Determine the (x, y) coordinate at the center of the cell enclosing the given text.  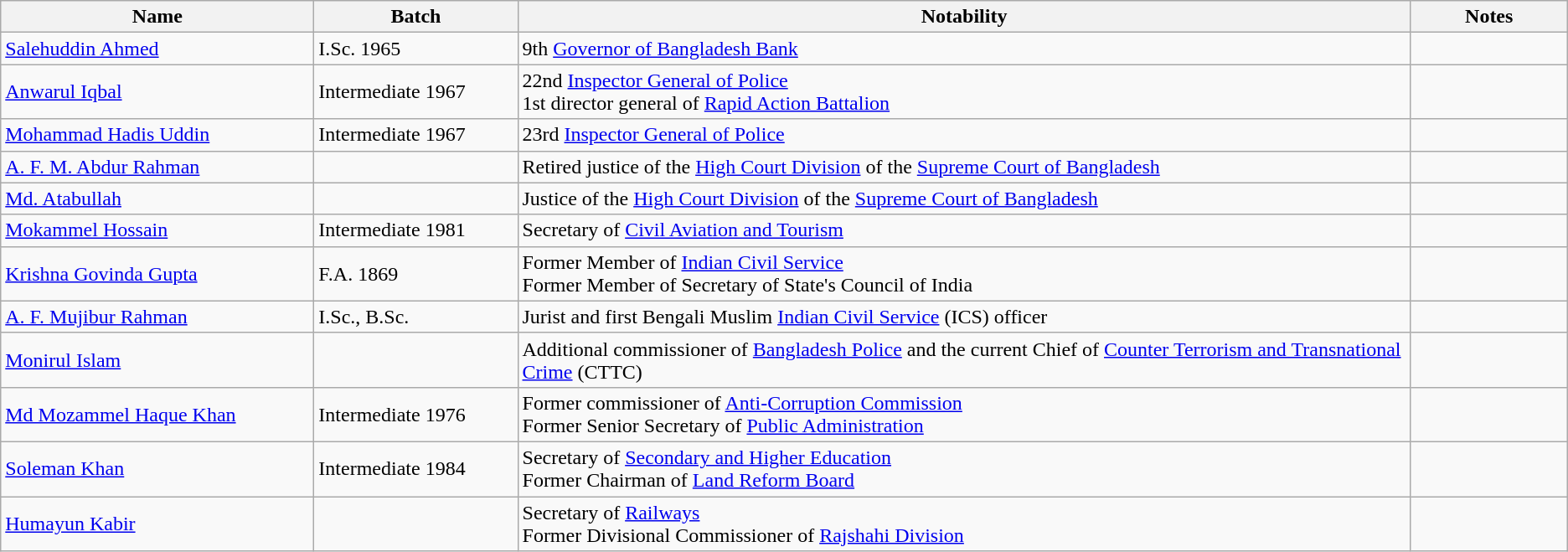
Name (157, 17)
Former commissioner of Anti-Corruption CommissionFormer Senior Secretary of Public Administration (964, 414)
Batch (415, 17)
Humayun Kabir (157, 523)
Anwarul Iqbal (157, 92)
Justice of the High Court Division of the Supreme Court of Bangladesh (964, 199)
Secretary of Secondary and Higher EducationFormer Chairman of Land Reform Board (964, 469)
Secretary of Civil Aviation and Tourism (964, 230)
A. F. M. Abdur Rahman (157, 167)
9th Governor of Bangladesh Bank (964, 49)
Secretary of RailwaysFormer Divisional Commissioner of Rajshahi Division (964, 523)
Monirul Islam (157, 360)
Intermediate 1984 (415, 469)
Retired justice of the High Court Division of the Supreme Court of Bangladesh (964, 167)
Md Mozammel Haque Khan (157, 414)
Notes (1489, 17)
Salehuddin Ahmed (157, 49)
Md. Atabullah (157, 199)
Additional commissioner of Bangladesh Police and the current Chief of Counter Terrorism and Transnational Crime (CTTC) (964, 360)
Former Member of Indian Civil ServiceFormer Member of Secretary of State's Council of India (964, 273)
Intermediate 1976 (415, 414)
F.A. 1869 (415, 273)
Krishna Govinda Gupta (157, 273)
Notability (964, 17)
I.Sc. 1965 (415, 49)
Jurist and first Bengali Muslim Indian Civil Service (ICS) officer (964, 317)
I.Sc., B.Sc. (415, 317)
Soleman Khan (157, 469)
23rd Inspector General of Police (964, 135)
Intermediate 1981 (415, 230)
Mokammel Hossain (157, 230)
Mohammad Hadis Uddin (157, 135)
A. F. Mujibur Rahman (157, 317)
22nd Inspector General of Police1st director general of Rapid Action Battalion (964, 92)
